Pinpoint the cell where the given text exists, returning its (X, Y) midpoint coordinate. 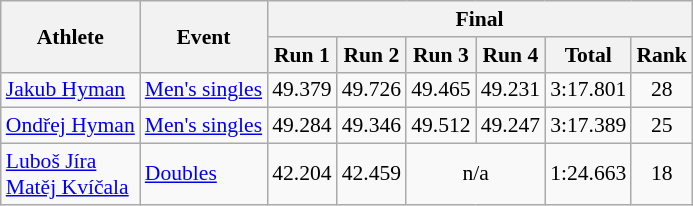
42.204 (302, 174)
49.512 (440, 126)
18 (662, 174)
1:24.663 (588, 174)
Doubles (204, 174)
3:17.389 (588, 126)
49.379 (302, 90)
3:17.801 (588, 90)
25 (662, 126)
28 (662, 90)
Run 4 (510, 55)
Run 1 (302, 55)
49.346 (372, 126)
Final (480, 19)
Ondřej Hyman (70, 126)
n/a (476, 174)
Luboš JíraMatěj Kvíčala (70, 174)
Athlete (70, 36)
Rank (662, 55)
Run 3 (440, 55)
Jakub Hyman (70, 90)
49.726 (372, 90)
42.459 (372, 174)
49.247 (510, 126)
Run 2 (372, 55)
Event (204, 36)
49.284 (302, 126)
49.465 (440, 90)
49.231 (510, 90)
Total (588, 55)
